Pinpoint the cell where the given text exists, returning its (x, y) midpoint coordinate. 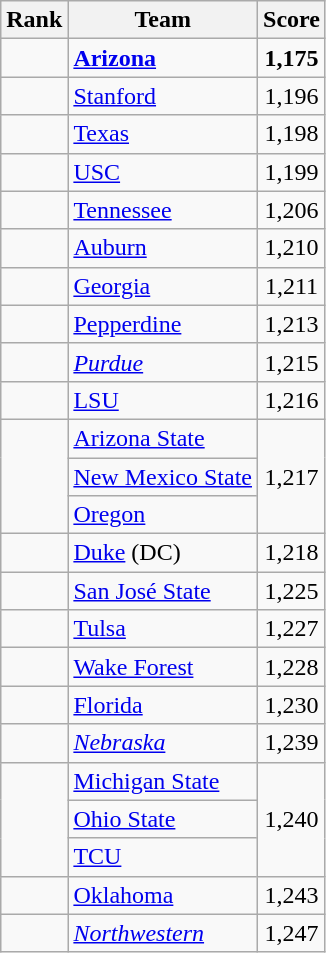
Nebraska (163, 743)
LSU (163, 400)
Arizona State (163, 438)
1,230 (292, 705)
Oklahoma (163, 895)
1,225 (292, 591)
1,227 (292, 629)
1,213 (292, 324)
Florida (163, 705)
1,216 (292, 400)
Pepperdine (163, 324)
1,198 (292, 134)
Duke (DC) (163, 553)
Auburn (163, 248)
1,240 (292, 819)
1,175 (292, 58)
Stanford (163, 96)
New Mexico State (163, 477)
Rank (34, 20)
1,217 (292, 476)
1,215 (292, 362)
Texas (163, 134)
1,206 (292, 210)
USC (163, 172)
1,243 (292, 895)
Michigan State (163, 781)
Ohio State (163, 819)
1,247 (292, 933)
1,199 (292, 172)
Wake Forest (163, 667)
Tulsa (163, 629)
1,228 (292, 667)
Oregon (163, 515)
Purdue (163, 362)
Tennessee (163, 210)
Score (292, 20)
1,218 (292, 553)
TCU (163, 857)
1,211 (292, 286)
1,239 (292, 743)
Team (163, 20)
Northwestern (163, 933)
1,196 (292, 96)
San José State (163, 591)
1,210 (292, 248)
Arizona (163, 58)
Georgia (163, 286)
